For the text-containing cell, return its midpoint in [x, y] coordinate format. 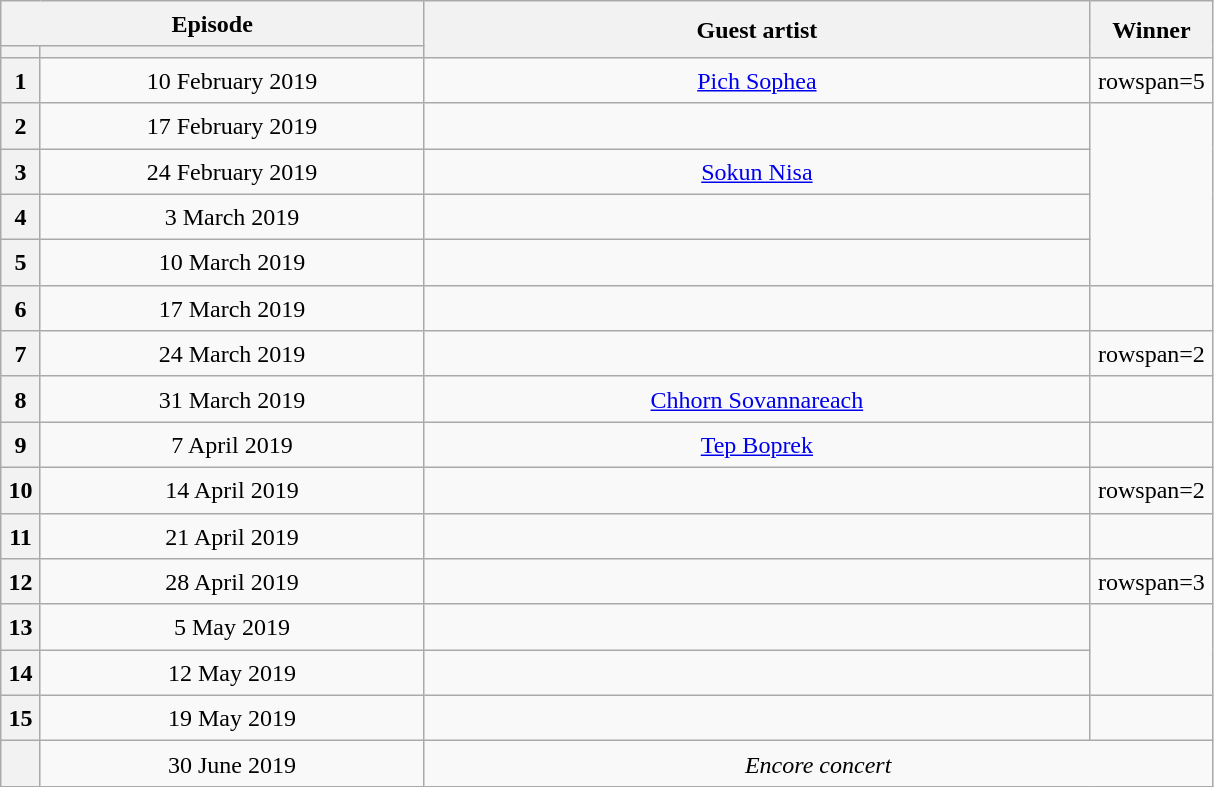
Encore concert [818, 764]
10 March 2019 [232, 263]
19 May 2019 [232, 718]
6 [21, 308]
17 March 2019 [232, 308]
11 [21, 536]
12 [21, 582]
24 February 2019 [232, 171]
3 March 2019 [232, 217]
8 [21, 399]
14 [21, 673]
7 [21, 354]
7 April 2019 [232, 445]
Tep Boprek [758, 445]
12 May 2019 [232, 673]
rowspan=3 [1152, 582]
10 [21, 490]
24 March 2019 [232, 354]
Episode [212, 24]
rowspan=5 [1152, 80]
Chhorn Sovannareach [758, 399]
3 [21, 171]
5 May 2019 [232, 627]
28 April 2019 [232, 582]
31 March 2019 [232, 399]
2 [21, 126]
15 [21, 718]
17 February 2019 [232, 126]
9 [21, 445]
Winner [1152, 30]
10 February 2019 [232, 80]
1 [21, 80]
5 [21, 263]
21 April 2019 [232, 536]
Pich Sophea [758, 80]
Guest artist [758, 30]
4 [21, 217]
Sokun Nisa [758, 171]
13 [21, 627]
14 April 2019 [232, 490]
30 June 2019 [232, 764]
